Scan for the cell matching the given text and deliver its [x, y] coordinate at center. 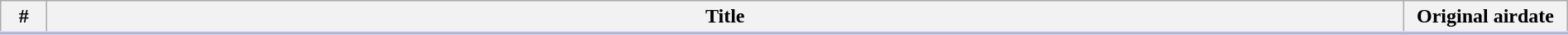
# [24, 17]
Original airdate [1485, 17]
Title [725, 17]
